Search for the cell housing the specified text and yield its (x, y) center coordinate. 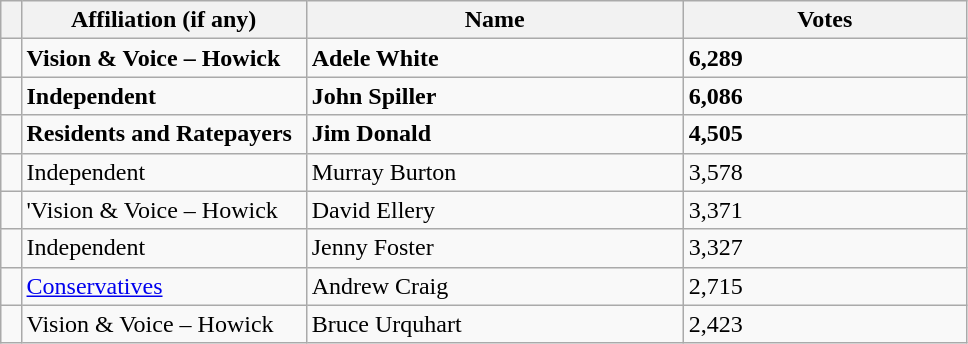
6,289 (824, 58)
Andrew Craig (494, 286)
4,505 (824, 134)
Bruce Urquhart (494, 324)
Conservatives (164, 286)
Adele White (494, 58)
John Spiller (494, 96)
2,423 (824, 324)
3,371 (824, 210)
Jenny Foster (494, 248)
David Ellery (494, 210)
Murray Burton (494, 172)
6,086 (824, 96)
3,578 (824, 172)
'Vision & Voice – Howick (164, 210)
2,715 (824, 286)
Jim Donald (494, 134)
Affiliation (if any) (164, 20)
Name (494, 20)
Votes (824, 20)
3,327 (824, 248)
Residents and Ratepayers (164, 134)
